Capture the cell that displays the provided text and extract its [X, Y] central coordinate. 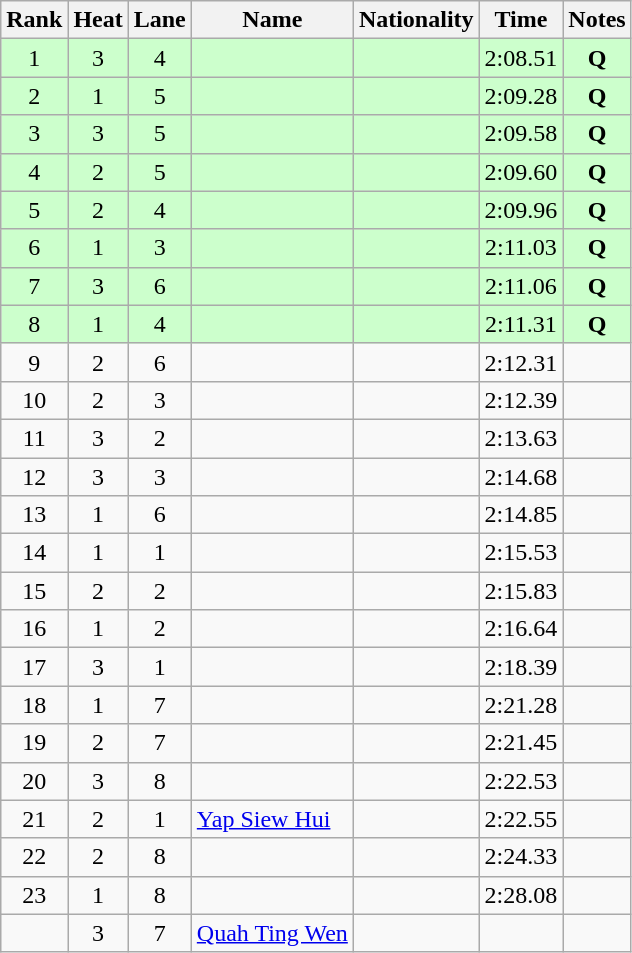
2:21.28 [521, 705]
20 [34, 781]
10 [34, 400]
Yap Siew Hui [272, 819]
2:09.60 [521, 172]
Heat [98, 20]
2:14.85 [521, 515]
2:16.64 [521, 629]
2:08.51 [521, 58]
12 [34, 477]
2:13.63 [521, 438]
15 [34, 591]
13 [34, 515]
21 [34, 819]
2:11.31 [521, 324]
19 [34, 743]
2:24.33 [521, 857]
23 [34, 895]
2:09.28 [521, 96]
2:22.53 [521, 781]
2:11.03 [521, 248]
14 [34, 553]
2:18.39 [521, 667]
17 [34, 667]
Nationality [416, 20]
22 [34, 857]
Lane [160, 20]
2:12.31 [521, 362]
Quah Ting Wen [272, 933]
2:09.96 [521, 210]
Time [521, 20]
16 [34, 629]
Notes [597, 20]
Rank [34, 20]
2:15.53 [521, 553]
2:09.58 [521, 134]
Name [272, 20]
2:12.39 [521, 400]
2:11.06 [521, 286]
2:14.68 [521, 477]
11 [34, 438]
2:28.08 [521, 895]
9 [34, 362]
2:22.55 [521, 819]
2:21.45 [521, 743]
2:15.83 [521, 591]
18 [34, 705]
